Return (X, Y) of the center of cell containing provided text 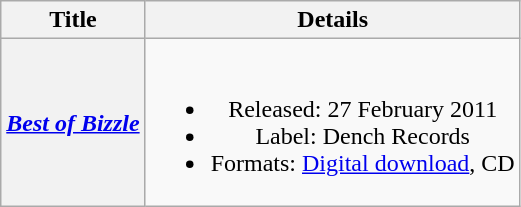
Released: 27 February 2011Label: Dench RecordsFormats: Digital download, CD (332, 122)
Details (332, 20)
Title (73, 20)
Best of Bizzle (73, 122)
